Identify which cell holds the provided text, then report its (X, Y) central coordinate. 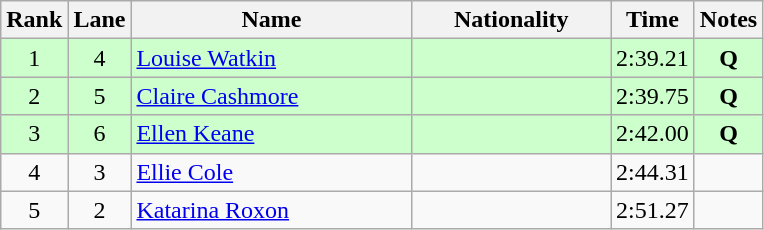
2:39.21 (653, 58)
Notes (728, 20)
6 (100, 134)
2:51.27 (653, 210)
Ellen Keane (272, 134)
2:42.00 (653, 134)
2:39.75 (653, 96)
Rank (34, 20)
Ellie Cole (272, 172)
Nationality (512, 20)
Katarina Roxon (272, 210)
Lane (100, 20)
1 (34, 58)
2:44.31 (653, 172)
Time (653, 20)
Name (272, 20)
Claire Cashmore (272, 96)
Louise Watkin (272, 58)
